Provide the (X, Y) coordinate of the cell's center where the given text is located.  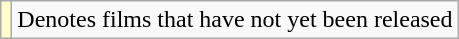
Denotes films that have not yet been released (235, 20)
